From the cell containing the given text, extract its center point as (X, Y) coordinate. 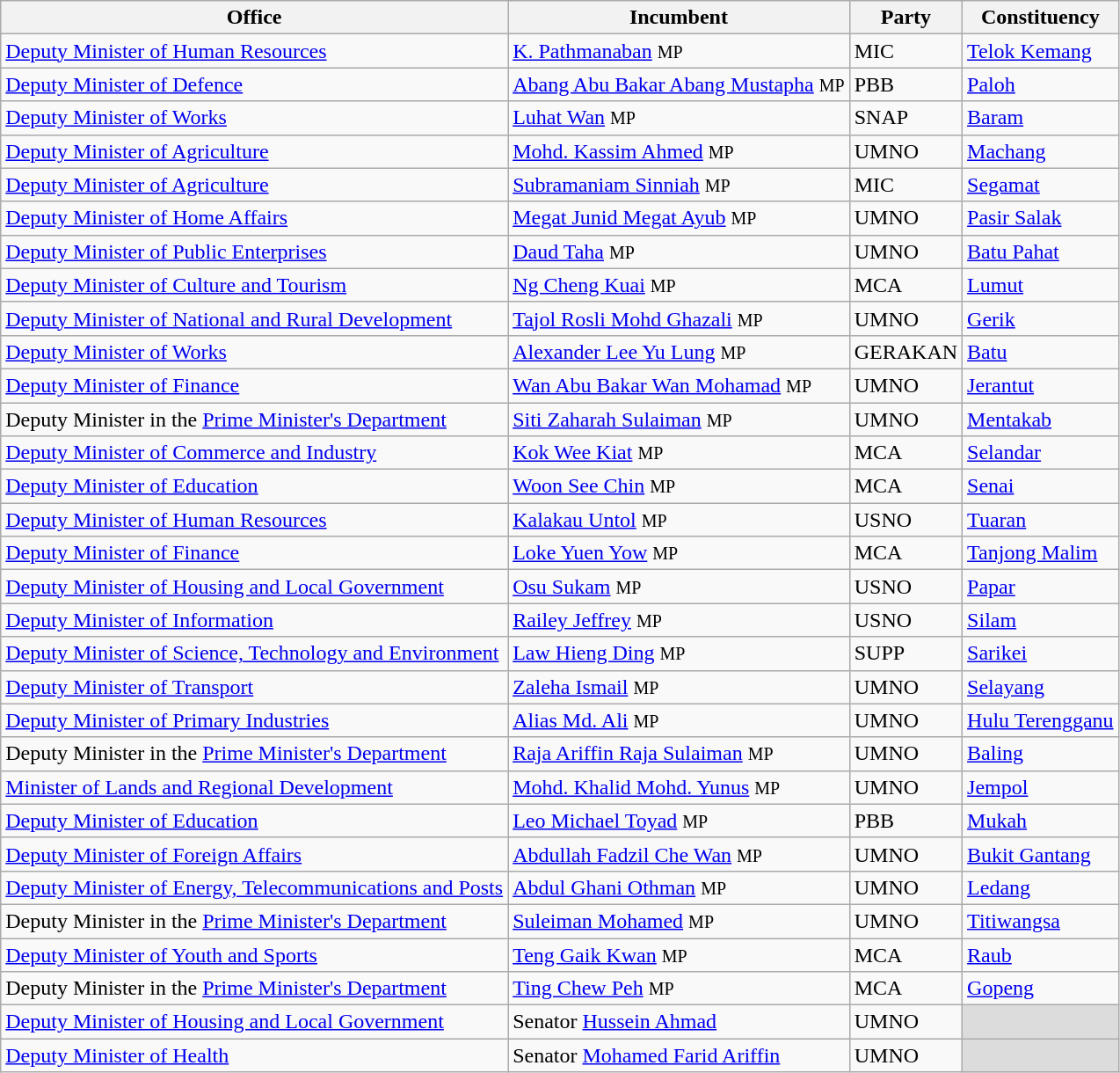
Mentakab (1041, 420)
Deputy Minister of Health (255, 1055)
Deputy Minister of Primary Industries (255, 720)
Railey Jeffrey MP (679, 620)
Mohd. Kassim Ahmed MP (679, 151)
SUPP (905, 653)
Teng Gaik Kwan MP (679, 954)
Jempol (1041, 787)
Titiwangsa (1041, 921)
Leo Michael Toyad MP (679, 821)
Raub (1041, 954)
Baram (1041, 118)
Batu Pahat (1041, 252)
Deputy Minister of Energy, Telecommunications and Posts (255, 887)
Gerik (1041, 318)
Abdullah Fadzil Che Wan MP (679, 854)
Deputy Minister of Commerce and Industry (255, 453)
Machang (1041, 151)
SNAP (905, 118)
Office (255, 18)
Abang Abu Bakar Abang Mustapha MP (679, 84)
Luhat Wan MP (679, 118)
Senator Hussein Ahmad (679, 1022)
Ng Cheng Kuai MP (679, 285)
Silam (1041, 620)
Megat Junid Megat Ayub MP (679, 218)
Zaleha Ismail MP (679, 687)
Mukah (1041, 821)
Bukit Gantang (1041, 854)
Alias Md. Ali MP (679, 720)
Kalakau Untol MP (679, 520)
Jerantut (1041, 385)
Deputy Minister of Science, Technology and Environment (255, 653)
Baling (1041, 754)
Hulu Terengganu (1041, 720)
Lumut (1041, 285)
Constituency (1041, 18)
Ledang (1041, 887)
Tajol Rosli Mohd Ghazali MP (679, 318)
Deputy Minister of Culture and Tourism (255, 285)
K. Pathmanaban MP (679, 51)
Deputy Minister of Transport (255, 687)
Suleiman Mohamed MP (679, 921)
Deputy Minister of Youth and Sports (255, 954)
Paloh (1041, 84)
Abdul Ghani Othman MP (679, 887)
Law Hieng Ding MP (679, 653)
Siti Zaharah Sulaiman MP (679, 420)
Kok Wee Kiat MP (679, 453)
Alexander Lee Yu Lung MP (679, 352)
Daud Taha MP (679, 252)
Subramaniam Sinniah MP (679, 185)
Party (905, 18)
Deputy Minister of Home Affairs (255, 218)
Deputy Minister of Foreign Affairs (255, 854)
Senator Mohamed Farid Ariffin (679, 1055)
GERAKAN (905, 352)
Deputy Minister of Public Enterprises (255, 252)
Telok Kemang (1041, 51)
Deputy Minister of Information (255, 620)
Papar (1041, 587)
Minister of Lands and Regional Development (255, 787)
Tuaran (1041, 520)
Selandar (1041, 453)
Segamat (1041, 185)
Raja Ariffin Raja Sulaiman MP (679, 754)
Mohd. Khalid Mohd. Yunus MP (679, 787)
Osu Sukam MP (679, 587)
Woon See Chin MP (679, 486)
Senai (1041, 486)
Gopeng (1041, 989)
Sarikei (1041, 653)
Batu (1041, 352)
Incumbent (679, 18)
Wan Abu Bakar Wan Mohamad MP (679, 385)
Selayang (1041, 687)
Deputy Minister of Defence (255, 84)
Pasir Salak (1041, 218)
Ting Chew Peh MP (679, 989)
Tanjong Malim (1041, 553)
Deputy Minister of National and Rural Development (255, 318)
Loke Yuen Yow MP (679, 553)
